For the text-containing cell, return its midpoint in [x, y] coordinate format. 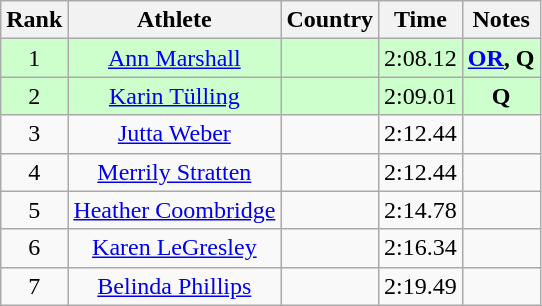
1 [34, 58]
2:16.34 [421, 248]
4 [34, 172]
Karin Tülling [174, 96]
Time [421, 20]
3 [34, 134]
2 [34, 96]
7 [34, 286]
Ann Marshall [174, 58]
Belinda Phillips [174, 286]
2:08.12 [421, 58]
Notes [501, 20]
Jutta Weber [174, 134]
Country [330, 20]
2:14.78 [421, 210]
6 [34, 248]
2:19.49 [421, 286]
Karen LeGresley [174, 248]
Merrily Stratten [174, 172]
OR, Q [501, 58]
2:09.01 [421, 96]
Heather Coombridge [174, 210]
5 [34, 210]
Q [501, 96]
Rank [34, 20]
Athlete [174, 20]
